Locate the cell with the specified text and output its [X, Y] center coordinate. 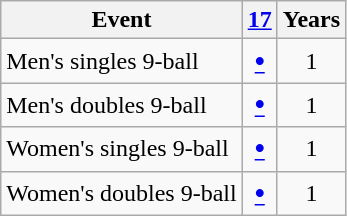
Event [122, 20]
Men's singles 9-ball [122, 61]
Years [311, 20]
17 [260, 20]
Women's singles 9-ball [122, 149]
Women's doubles 9-ball [122, 193]
Men's doubles 9-ball [122, 105]
